Provide the (X, Y) coordinate of the cell's center where the given text is located.  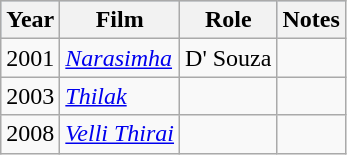
2003 (30, 96)
Film (120, 20)
Year (30, 20)
Thilak (120, 96)
2008 (30, 134)
Notes (311, 20)
2001 (30, 58)
Velli Thirai (120, 134)
D' Souza (228, 58)
Role (228, 20)
Narasimha (120, 58)
